Output the [x, y] coordinate of the center of the cell containing the given text.  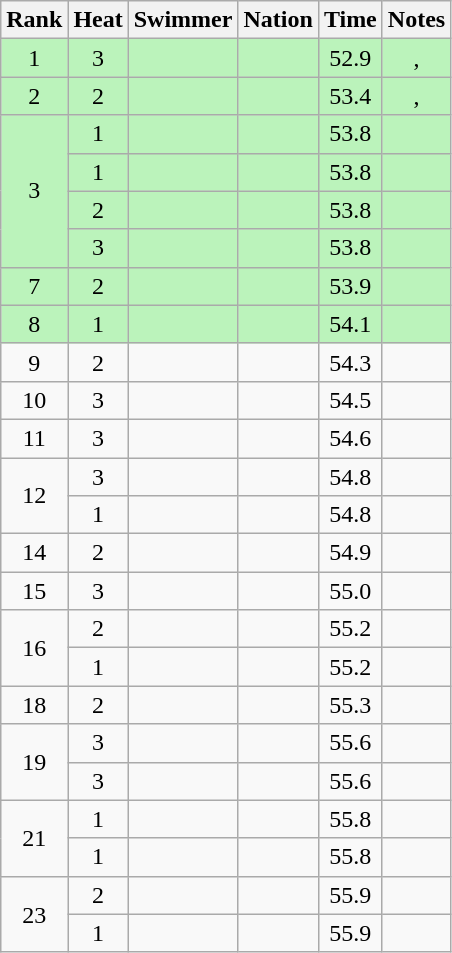
12 [34, 496]
21 [34, 838]
16 [34, 648]
15 [34, 591]
23 [34, 914]
10 [34, 400]
Heat [98, 20]
54.3 [350, 362]
11 [34, 438]
55.3 [350, 705]
7 [34, 286]
54.5 [350, 400]
54.6 [350, 438]
54.1 [350, 324]
52.9 [350, 58]
54.9 [350, 553]
19 [34, 762]
Rank [34, 20]
55.0 [350, 591]
53.9 [350, 286]
18 [34, 705]
Swimmer [183, 20]
9 [34, 362]
Time [350, 20]
8 [34, 324]
14 [34, 553]
Notes [416, 20]
53.4 [350, 96]
Nation [278, 20]
